Find where the given text appears and provide that cell's center as (X, Y) coordinate. 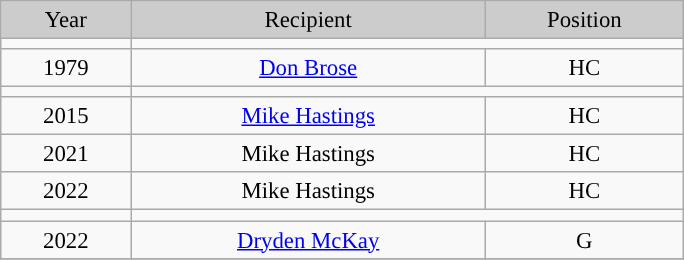
2015 (66, 116)
G (584, 240)
1979 (66, 68)
Year (66, 20)
2021 (66, 154)
Dryden McKay (308, 240)
Don Brose (308, 68)
Recipient (308, 20)
Position (584, 20)
